Provide the [x, y] coordinate of the cell's center where the given text is located.  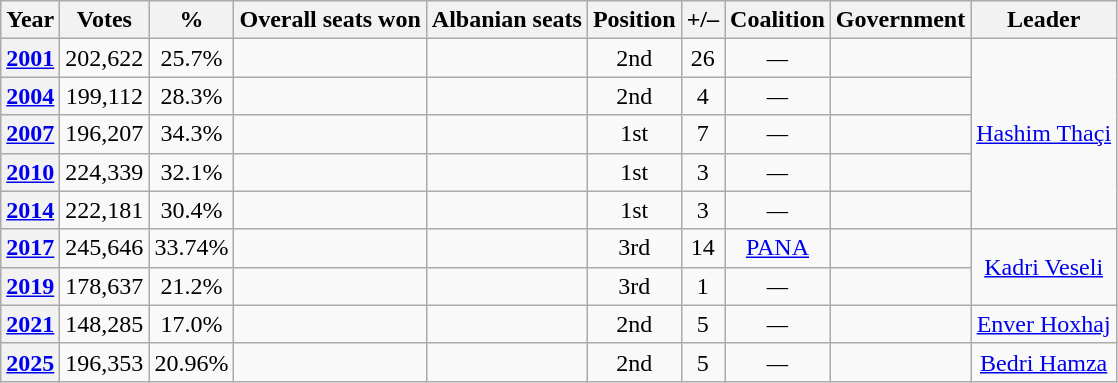
Leader [1044, 20]
Coalition [778, 20]
26 [702, 58]
1 [702, 286]
33.74% [192, 248]
Enver Hoxhaj [1044, 324]
2001 [30, 58]
20.96% [192, 362]
7 [702, 134]
178,637 [104, 286]
148,285 [104, 324]
17.0% [192, 324]
224,339 [104, 172]
+/– [702, 20]
Albanian seats [506, 20]
Hashim Thaçi [1044, 134]
Year [30, 20]
34.3% [192, 134]
196,353 [104, 362]
2017 [30, 248]
2007 [30, 134]
Votes [104, 20]
Government [900, 20]
196,207 [104, 134]
2004 [30, 96]
32.1% [192, 172]
21.2% [192, 286]
222,181 [104, 210]
Position [634, 20]
Overall seats won [330, 20]
30.4% [192, 210]
28.3% [192, 96]
4 [702, 96]
PANA [778, 248]
Kadri Veseli [1044, 267]
25.7% [192, 58]
199,112 [104, 96]
245,646 [104, 248]
2014 [30, 210]
% [192, 20]
2010 [30, 172]
2021 [30, 324]
202,622 [104, 58]
Bedri Hamza [1044, 362]
2025 [30, 362]
14 [702, 248]
2019 [30, 286]
